For the text-containing cell, return its midpoint in [X, Y] coordinate format. 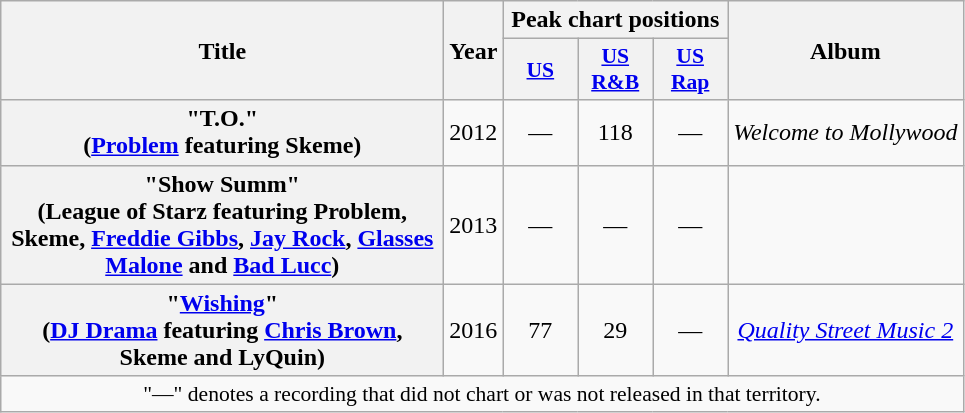
2016 [474, 330]
2013 [474, 224]
118 [616, 132]
Album [846, 50]
29 [616, 330]
US [540, 70]
US R&B [616, 70]
77 [540, 330]
"Show Summ"(League of Starz featuring Problem, Skeme, Freddie Gibbs, Jay Rock, Glasses Malone and Bad Lucc) [222, 224]
Peak chart positions [616, 20]
"—" denotes a recording that did not chart or was not released in that territory. [482, 394]
2012 [474, 132]
US Rap [690, 70]
Welcome to Mollywood [846, 132]
Year [474, 50]
Title [222, 50]
"Wishing"(DJ Drama featuring Chris Brown, Skeme and LyQuin) [222, 330]
"T.O."(Problem featuring Skeme) [222, 132]
Quality Street Music 2 [846, 330]
